Extract the (x, y) coordinate from the center of the cell holding the provided text.  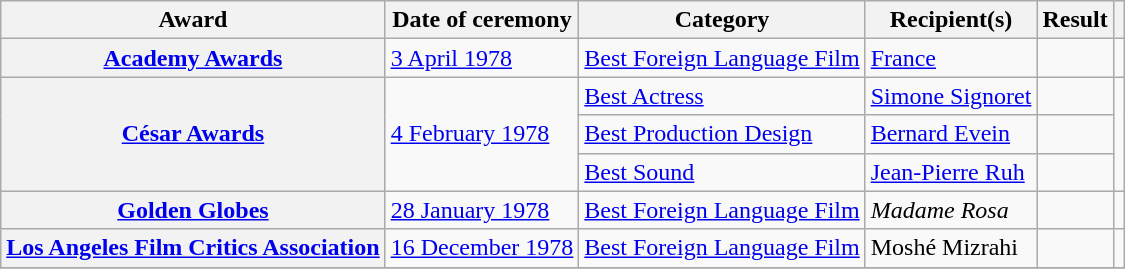
Result (1075, 20)
Madame Rosa (951, 210)
Jean-Pierre Ruh (951, 172)
Best Sound (722, 172)
France (951, 58)
Moshé Mizrahi (951, 248)
César Awards (193, 134)
Golden Globes (193, 210)
Simone Signoret (951, 96)
Los Angeles Film Critics Association (193, 248)
4 February 1978 (482, 134)
16 December 1978 (482, 248)
Recipient(s) (951, 20)
Award (193, 20)
Date of ceremony (482, 20)
Best Actress (722, 96)
28 January 1978 (482, 210)
Best Production Design (722, 134)
3 April 1978 (482, 58)
Category (722, 20)
Bernard Evein (951, 134)
Academy Awards (193, 58)
